Pinpoint the cell where the given text exists, returning its (x, y) midpoint coordinate. 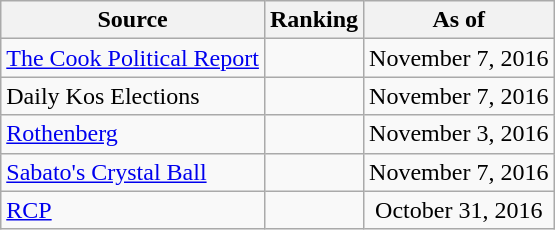
As of (459, 20)
Rothenberg (133, 134)
RCP (133, 210)
Sabato's Crystal Ball (133, 172)
Ranking (314, 20)
Source (133, 20)
November 3, 2016 (459, 134)
Daily Kos Elections (133, 96)
The Cook Political Report (133, 58)
October 31, 2016 (459, 210)
